Pinpoint the cell where the given text exists, returning its [X, Y] midpoint coordinate. 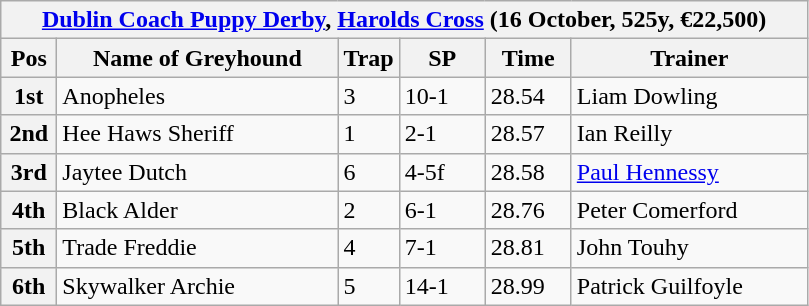
6th [29, 286]
Time [528, 58]
2-1 [442, 134]
Dublin Coach Puppy Derby, Harolds Cross (16 October, 525y, €22,500) [404, 20]
6 [368, 172]
4-5f [442, 172]
3 [368, 96]
1 [368, 134]
1st [29, 96]
28.54 [528, 96]
2 [368, 210]
Trap [368, 58]
28.81 [528, 248]
Peter Comerford [689, 210]
28.76 [528, 210]
5th [29, 248]
Name of Greyhound [198, 58]
Hee Haws Sheriff [198, 134]
Trainer [689, 58]
Paul Hennessy [689, 172]
14-1 [442, 286]
Ian Reilly [689, 134]
10-1 [442, 96]
Anopheles [198, 96]
7-1 [442, 248]
28.57 [528, 134]
Jaytee Dutch [198, 172]
2nd [29, 134]
Black Alder [198, 210]
4th [29, 210]
5 [368, 286]
4 [368, 248]
Patrick Guilfoyle [689, 286]
6-1 [442, 210]
Trade Freddie [198, 248]
Liam Dowling [689, 96]
Pos [29, 58]
John Touhy [689, 248]
28.58 [528, 172]
SP [442, 58]
28.99 [528, 286]
3rd [29, 172]
Skywalker Archie [198, 286]
